Determine the [x, y] coordinate at the center of the cell enclosing the given text.  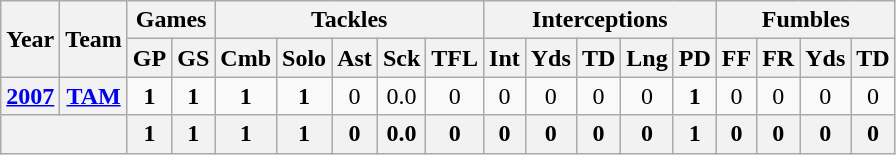
TFL [455, 58]
FR [778, 58]
Team [94, 39]
TAM [94, 96]
GP [149, 58]
Fumbles [806, 20]
Cmb [246, 58]
Tackles [350, 20]
PD [694, 58]
Sck [401, 58]
Solo [304, 58]
Lng [647, 58]
Ast [355, 58]
Year [30, 39]
FF [736, 58]
Interceptions [600, 20]
GS [194, 58]
2007 [30, 96]
Int [505, 58]
Games [170, 20]
